Determine the (x, y) coordinate at the center of the cell enclosing the given text.  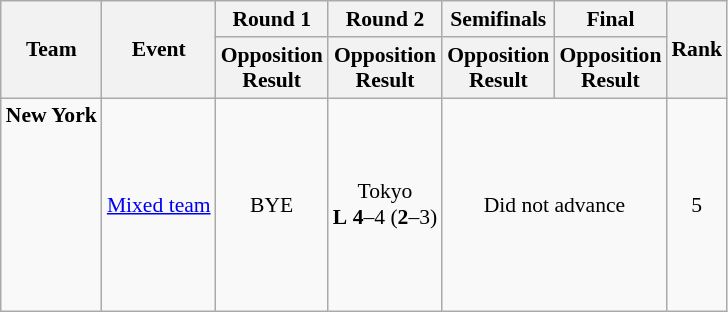
Did not advance (554, 205)
Team (52, 50)
Round 2 (386, 19)
BYE (272, 205)
Final (610, 19)
Round 1 (272, 19)
New York (52, 205)
Tokyo L 4–4 (2–3) (386, 205)
5 (696, 205)
Event (159, 50)
Semifinals (498, 19)
Mixed team (159, 205)
Rank (696, 50)
